For the text-containing cell, return its midpoint in [x, y] coordinate format. 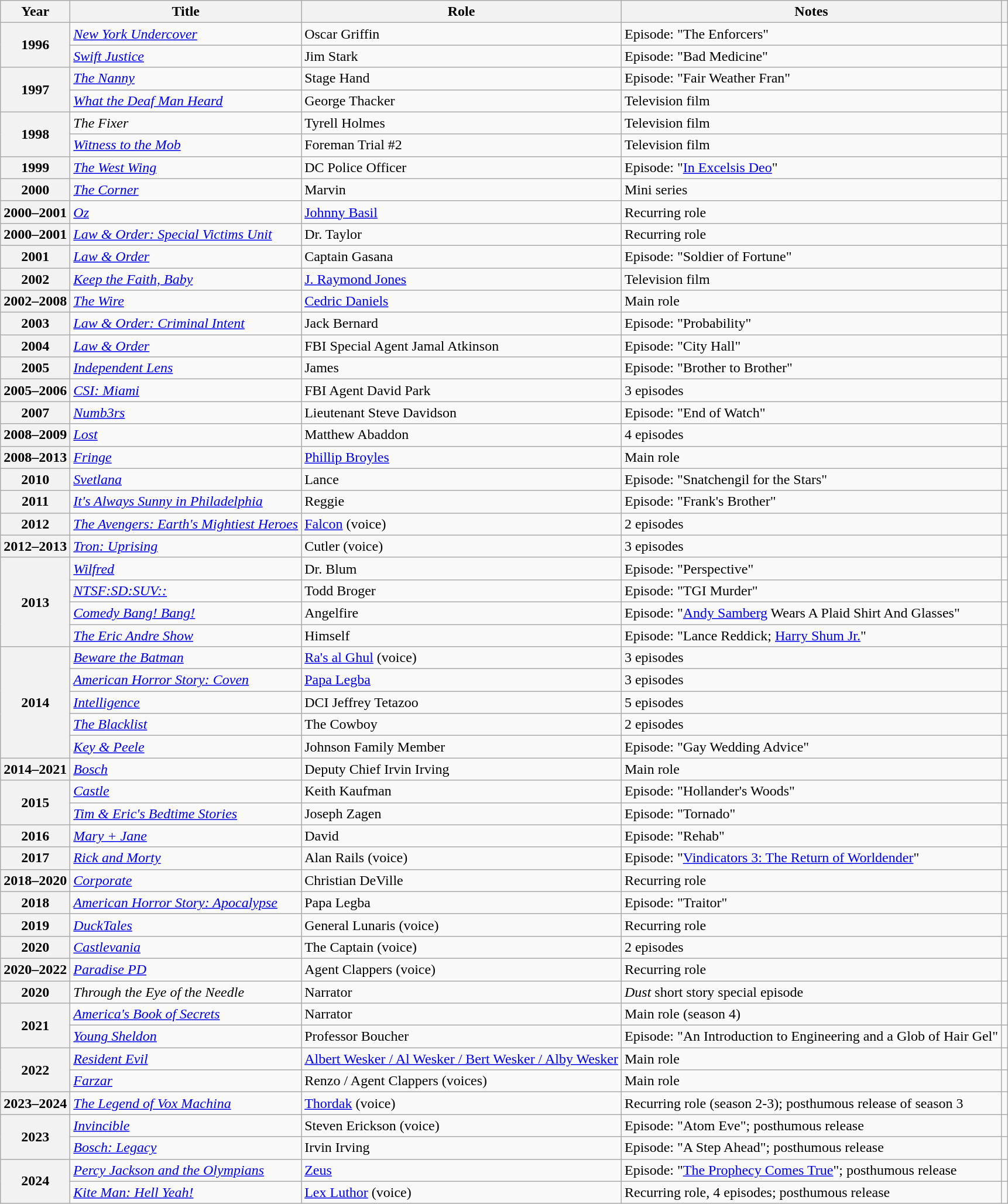
Episode: "City Hall" [811, 346]
Episode: "Frank's Brother" [811, 502]
David [461, 836]
DuckTales [186, 925]
2020–2022 [35, 969]
Rick and Morty [186, 858]
Dr. Blum [461, 568]
Episode: "Andy Samberg Wears A Plaid Shirt And Glasses" [811, 613]
Episode: "Fair Weather Fran" [811, 78]
2012 [35, 524]
Zeus [461, 1170]
Johnny Basil [461, 212]
Law & Order: Special Victims Unit [186, 234]
2014 [35, 702]
New York Undercover [186, 34]
2014–2021 [35, 769]
2005 [35, 368]
Professor Boucher [461, 1037]
Oz [186, 212]
Episode: "Rehab" [811, 836]
Episode: "An Introduction to Engineering and a Glob of Hair Gel" [811, 1037]
NTSF:SD:SUV:: [186, 591]
Phillip Broyles [461, 457]
Fringe [186, 457]
Recurring role (season 2-3); posthumous release of season 3 [811, 1103]
2023 [35, 1137]
Keep the Faith, Baby [186, 279]
The Nanny [186, 78]
It's Always Sunny in Philadelphia [186, 502]
1999 [35, 167]
2010 [35, 479]
Wilfred [186, 568]
J. Raymond Jones [461, 279]
2021 [35, 1025]
Episode: "Traitor" [811, 903]
Castle [186, 791]
Stage Hand [461, 78]
Jim Stark [461, 56]
Johnson Family Member [461, 747]
Foreman Trial #2 [461, 145]
Irvin Irving [461, 1148]
Episode: "Gay Wedding Advice" [811, 747]
2007 [35, 413]
Farzar [186, 1081]
The Legend of Vox Machina [186, 1103]
Tyrell Holmes [461, 123]
Episode: "Tornado" [811, 814]
Marvin [461, 190]
2003 [35, 324]
America's Book of Secrets [186, 1014]
Episode: "Probability" [811, 324]
The Captain (voice) [461, 947]
2024 [35, 1181]
Christian DeVille [461, 880]
2017 [35, 858]
Dust short story special episode [811, 992]
Role [461, 12]
2001 [35, 256]
2012–2013 [35, 546]
Lex Luthor (voice) [461, 1192]
Episode: "Soldier of Fortune" [811, 256]
Lieutenant Steve Davidson [461, 413]
Episode: "Bad Medicine" [811, 56]
Agent Clappers (voice) [461, 969]
Title [186, 12]
Albert Wesker / Al Wesker / Bert Wesker / Alby Wesker [461, 1059]
Joseph Zagen [461, 814]
Tim & Eric's Bedtime Stories [186, 814]
Percy Jackson and the Olympians [186, 1170]
Episode: "End of Watch" [811, 413]
Episode: "Snatchengil for the Stars" [811, 479]
CSI: Miami [186, 390]
Invincible [186, 1126]
Episode: "Atom Eve"; posthumous release [811, 1126]
Paradise PD [186, 969]
2004 [35, 346]
Law & Order: Criminal Intent [186, 324]
2016 [35, 836]
General Lunaris (voice) [461, 925]
Svetlana [186, 479]
Captain Gasana [461, 256]
Kite Man: Hell Yeah! [186, 1192]
2002 [35, 279]
Cutler (voice) [461, 546]
The West Wing [186, 167]
2018 [35, 903]
Resident Evil [186, 1059]
Angelfire [461, 613]
1997 [35, 90]
Young Sheldon [186, 1037]
Numb3rs [186, 413]
Main role (season 4) [811, 1014]
2018–2020 [35, 880]
Notes [811, 12]
Corporate [186, 880]
Independent Lens [186, 368]
Deputy Chief Irvin Irving [461, 769]
The Avengers: Earth's Mightiest Heroes [186, 524]
2008–2009 [35, 435]
2015 [35, 802]
Jack Bernard [461, 324]
The Fixer [186, 123]
Intelligence [186, 702]
Episode: "Perspective" [811, 568]
American Horror Story: Coven [186, 680]
DC Police Officer [461, 167]
Todd Broger [461, 591]
Episode: "In Excelsis Deo" [811, 167]
2002–2008 [35, 301]
2008–2013 [35, 457]
Episode: "A Step Ahead"; posthumous release [811, 1148]
The Corner [186, 190]
FBI Special Agent Jamal Atkinson [461, 346]
American Horror Story: Apocalypse [186, 903]
Episode: "The Prophecy Comes True"; posthumous release [811, 1170]
4 episodes [811, 435]
Through the Eye of the Needle [186, 992]
Castlevania [186, 947]
Swift Justice [186, 56]
2005–2006 [35, 390]
Bosch: Legacy [186, 1148]
FBI Agent David Park [461, 390]
James [461, 368]
2000 [35, 190]
Cedric Daniels [461, 301]
Himself [461, 635]
Episode: "The Enforcers" [811, 34]
2011 [35, 502]
Bosch [186, 769]
Key & Peele [186, 747]
Tron: Uprising [186, 546]
Alan Rails (voice) [461, 858]
Episode: "Hollander's Woods" [811, 791]
Episode: "Vindicators 3: The Return of Worldender" [811, 858]
Reggie [461, 502]
Steven Erickson (voice) [461, 1126]
Recurring role, 4 episodes; posthumous release [811, 1192]
The Cowboy [461, 725]
Episode: "Brother to Brother" [811, 368]
Episode: "TGI Murder" [811, 591]
DCI Jeffrey Tetazoo [461, 702]
1996 [35, 45]
Mary + Jane [186, 836]
The Eric Andre Show [186, 635]
Dr. Taylor [461, 234]
2019 [35, 925]
2013 [35, 602]
What the Deaf Man Heard [186, 101]
George Thacker [461, 101]
Comedy Bang! Bang! [186, 613]
Thordak (voice) [461, 1103]
2023–2024 [35, 1103]
Falcon (voice) [461, 524]
Lance [461, 479]
Oscar Griffin [461, 34]
1998 [35, 134]
The Blacklist [186, 725]
Ra's al Ghul (voice) [461, 658]
Episode: "Lance Reddick; Harry Shum Jr." [811, 635]
Lost [186, 435]
Witness to the Mob [186, 145]
Matthew Abaddon [461, 435]
Beware the Batman [186, 658]
The Wire [186, 301]
Mini series [811, 190]
5 episodes [811, 702]
Keith Kaufman [461, 791]
Renzo / Agent Clappers (voices) [461, 1081]
2022 [35, 1070]
Year [35, 12]
